Return (x, y) of the center of cell containing provided text 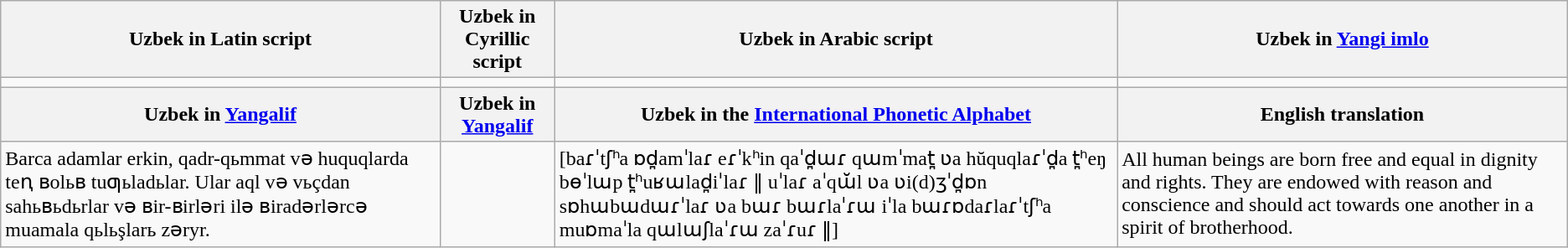
Uzbek in Arabic script (836, 39)
Uzbek in the International Phonetic Alphabet (836, 114)
Uzbek in Latin script (221, 39)
Uzbek in Cyrillic script (498, 39)
English translation (1343, 114)
Uzbek in Yangi imlo (1343, 39)
